Scan for the cell matching the given text and deliver its (x, y) coordinate at center. 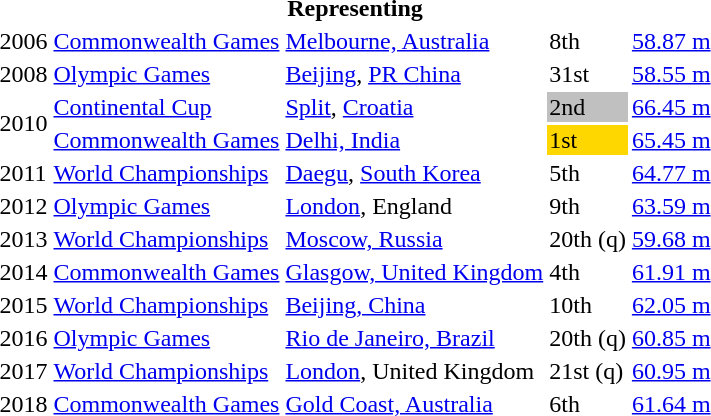
1st (588, 140)
Split, Croatia (414, 107)
8th (588, 41)
Moscow, Russia (414, 239)
Beijing, China (414, 305)
Daegu, South Korea (414, 173)
9th (588, 206)
31st (588, 74)
Rio de Janeiro, Brazil (414, 338)
4th (588, 272)
Melbourne, Australia (414, 41)
Continental Cup (166, 107)
21st (q) (588, 371)
Glasgow, United Kingdom (414, 272)
London, United Kingdom (414, 371)
5th (588, 173)
10th (588, 305)
Delhi, India (414, 140)
Beijing, PR China (414, 74)
2nd (588, 107)
London, England (414, 206)
